Output the [X, Y] coordinate of the center of the cell containing the given text.  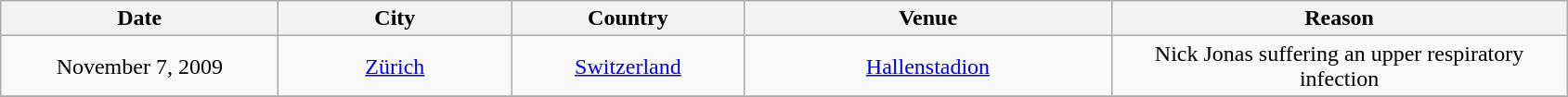
November 7, 2009 [139, 67]
Switzerland [628, 67]
City [395, 18]
Hallenstadion [928, 67]
Venue [928, 18]
Date [139, 18]
Country [628, 18]
Nick Jonas suffering an upper respiratory infection [1339, 67]
Reason [1339, 18]
Zürich [395, 67]
